Find where the given text appears and provide that cell's center as (X, Y) coordinate. 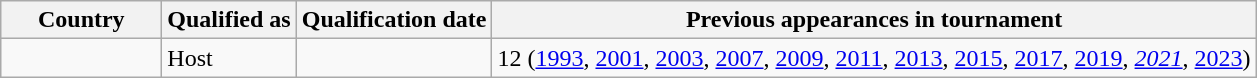
12 (1993, 2001, 2003, 2007, 2009, 2011, 2013, 2015, 2017, 2019, 2021, 2023) (874, 58)
Previous appearances in tournament (874, 20)
Country (82, 20)
Qualified as (229, 20)
Qualification date (394, 20)
Host (229, 58)
